Return the [X, Y] coordinate for the center point of the cell that contains the specified text.  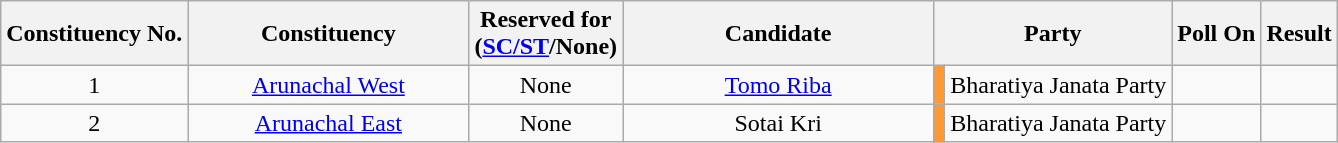
Tomo Riba [778, 85]
Constituency [328, 34]
Constituency No. [94, 34]
1 [94, 85]
Candidate [778, 34]
Arunachal West [328, 85]
Poll On [1216, 34]
Reserved for(SC/ST/None) [546, 34]
Party [1053, 34]
Arunachal East [328, 123]
Sotai Kri [778, 123]
Result [1299, 34]
2 [94, 123]
